Return the (X, Y) coordinate for the center point of the cell that contains the specified text.  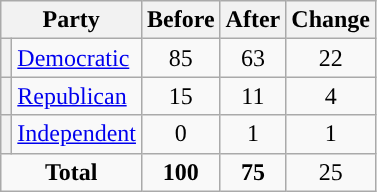
Total (72, 172)
Party (72, 20)
11 (253, 96)
Democratic (77, 58)
15 (180, 96)
100 (180, 172)
63 (253, 58)
Before (180, 20)
75 (253, 172)
Change (331, 20)
Independent (77, 134)
25 (331, 172)
85 (180, 58)
After (253, 20)
Republican (77, 96)
0 (180, 134)
22 (331, 58)
4 (331, 96)
